Provide the (x, y) coordinate of the cell's center where the given text is located.  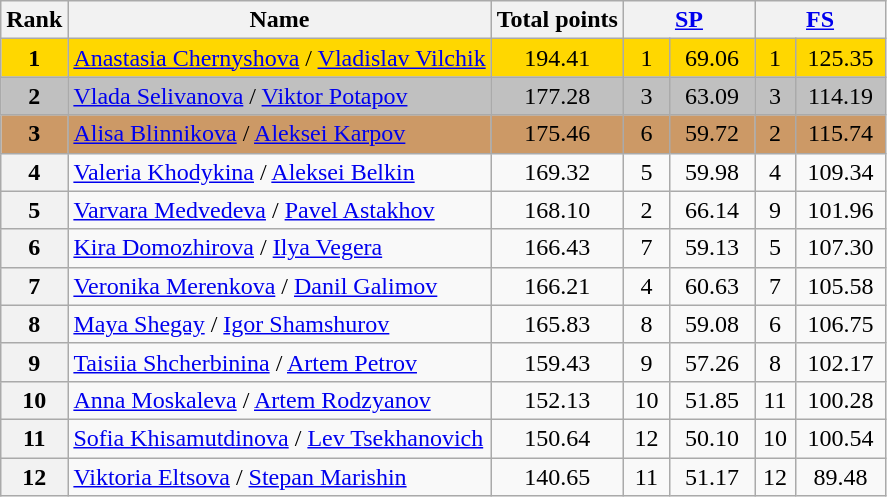
Veronika Merenkova / Danil Galimov (280, 286)
Vlada Selivanova / Viktor Potapov (280, 96)
150.64 (557, 438)
Anastasia Chernyshova / Vladislav Vilchik (280, 58)
Valeria Khodykina / Aleksei Belkin (280, 172)
Maya Shegay / Igor Shamshurov (280, 324)
114.19 (840, 96)
169.32 (557, 172)
Sofia Khisamutdinova / Lev Tsekhanovich (280, 438)
166.21 (557, 286)
Alisa Blinnikova / Aleksei Karpov (280, 134)
168.10 (557, 210)
59.98 (712, 172)
109.34 (840, 172)
63.09 (712, 96)
89.48 (840, 477)
101.96 (840, 210)
175.46 (557, 134)
SP (688, 20)
50.10 (712, 438)
59.13 (712, 248)
105.58 (840, 286)
100.54 (840, 438)
69.06 (712, 58)
Taisiia Shcherbinina / Artem Petrov (280, 362)
125.35 (840, 58)
115.74 (840, 134)
Anna Moskaleva / Artem Rodzyanov (280, 400)
FS (820, 20)
100.28 (840, 400)
Viktoria Eltsova / Stepan Marishin (280, 477)
107.30 (840, 248)
Name (280, 20)
Varvara Medvedeva / Pavel Astakhov (280, 210)
Rank (34, 20)
Total points (557, 20)
59.08 (712, 324)
66.14 (712, 210)
159.43 (557, 362)
102.17 (840, 362)
60.63 (712, 286)
166.43 (557, 248)
59.72 (712, 134)
165.83 (557, 324)
51.17 (712, 477)
140.65 (557, 477)
152.13 (557, 400)
194.41 (557, 58)
57.26 (712, 362)
106.75 (840, 324)
177.28 (557, 96)
Kira Domozhirova / Ilya Vegera (280, 248)
51.85 (712, 400)
